Capture the cell that displays the provided text and extract its [X, Y] central coordinate. 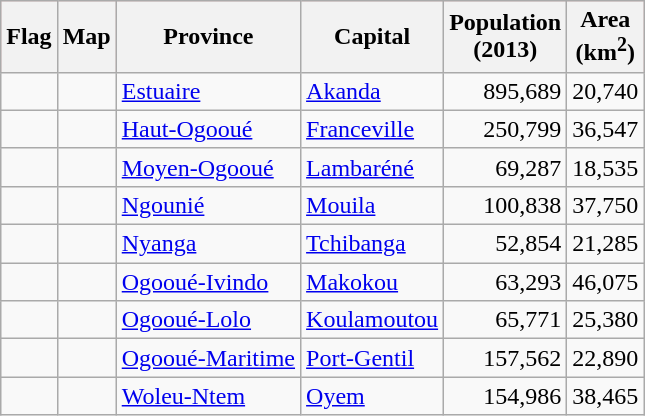
63,293 [506, 282]
18,535 [606, 167]
37,750 [606, 205]
36,547 [606, 129]
Lambaréné [372, 167]
38,465 [606, 396]
Akanda [372, 91]
250,799 [506, 129]
65,771 [506, 320]
69,287 [506, 167]
Capital [372, 37]
Haut-Ogooué [208, 129]
Ogooué-Ivindo [208, 282]
Woleu-Ntem [208, 396]
Map [86, 37]
Ngounié [208, 205]
52,854 [506, 244]
22,890 [606, 358]
Moyen-Ogooué [208, 167]
20,740 [606, 91]
Population(2013) [506, 37]
Ogooué-Lolo [208, 320]
Oyem [372, 396]
Flag [29, 37]
21,285 [606, 244]
Mouila [372, 205]
895,689 [506, 91]
Estuaire [208, 91]
154,986 [506, 396]
Nyanga [208, 244]
Province [208, 37]
100,838 [506, 205]
25,380 [606, 320]
Tchibanga [372, 244]
Area(km2) [606, 37]
Franceville [372, 129]
46,075 [606, 282]
Port-Gentil [372, 358]
157,562 [506, 358]
Ogooué-Maritime [208, 358]
Makokou [372, 282]
Koulamoutou [372, 320]
